Capture the cell that displays the provided text and extract its [x, y] central coordinate. 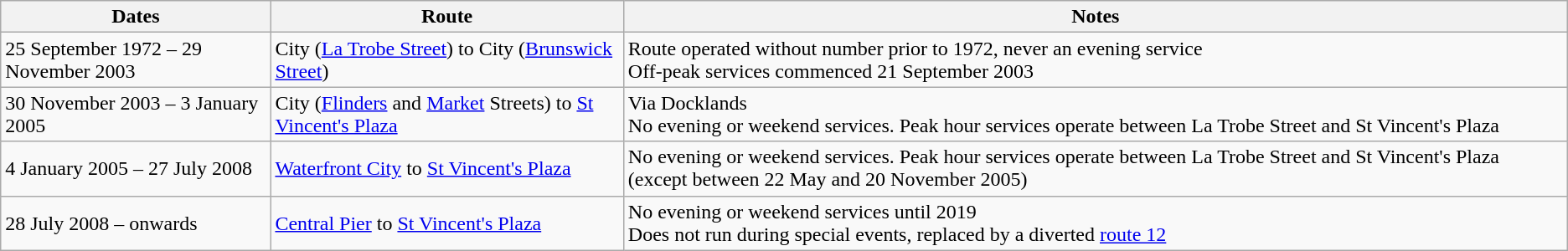
4 January 2005 – 27 July 2008 [136, 169]
City (La Trobe Street) to City (Brunswick Street) [447, 60]
Route operated without number prior to 1972, never an evening serviceOff-peak services commenced 21 September 2003 [1096, 60]
Waterfront City to St Vincent's Plaza [447, 169]
30 November 2003 – 3 January 2005 [136, 114]
No evening or weekend services until 2019Does not run during special events, replaced by a diverted route 12 [1096, 223]
Notes [1096, 17]
28 July 2008 – onwards [136, 223]
Route [447, 17]
City (Flinders and Market Streets) to St Vincent's Plaza [447, 114]
25 September 1972 – 29 November 2003 [136, 60]
Central Pier to St Vincent's Plaza [447, 223]
Via DocklandsNo evening or weekend services. Peak hour services operate between La Trobe Street and St Vincent's Plaza [1096, 114]
Dates [136, 17]
